Search for the cell housing the specified text and yield its [x, y] center coordinate. 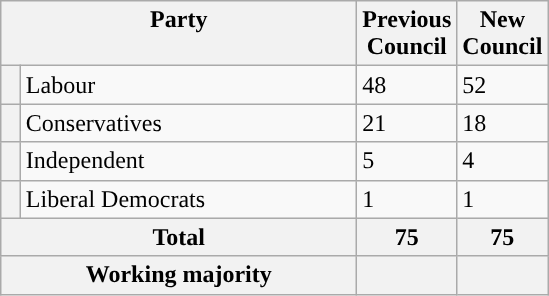
5 [407, 161]
52 [502, 85]
New Council [502, 34]
Liberal Democrats [188, 199]
21 [407, 123]
Conservatives [188, 123]
Working majority [179, 275]
Labour [188, 85]
Total [179, 237]
48 [407, 85]
4 [502, 161]
Previous Council [407, 34]
18 [502, 123]
Independent [188, 161]
Party [179, 34]
